Find where the given text appears and provide that cell's center as (x, y) coordinate. 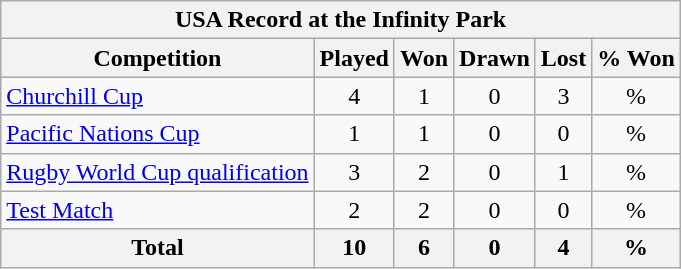
Played (354, 58)
Rugby World Cup qualification (158, 172)
% Won (636, 58)
Drawn (495, 58)
Won (424, 58)
6 (424, 248)
Total (158, 248)
Lost (563, 58)
Churchill Cup (158, 96)
Competition (158, 58)
Test Match (158, 210)
10 (354, 248)
Pacific Nations Cup (158, 134)
USA Record at the Infinity Park (341, 20)
